Output the (x, y) coordinate of the center of the cell containing the given text.  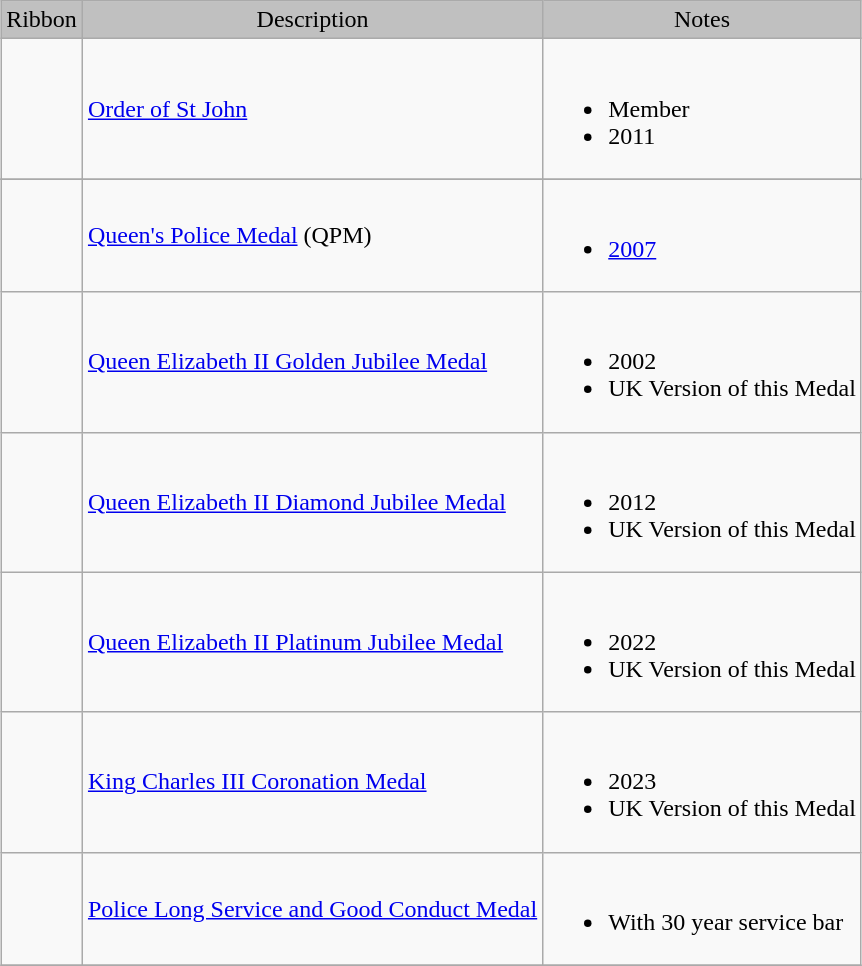
Description (312, 20)
2022UK Version of this Medal (702, 642)
2002UK Version of this Medal (702, 362)
2012UK Version of this Medal (702, 502)
2023UK Version of this Medal (702, 782)
With 30 year service bar (702, 908)
Queen Elizabeth II Platinum Jubilee Medal (312, 642)
Police Long Service and Good Conduct Medal (312, 908)
Notes (702, 20)
King Charles III Coronation Medal (312, 782)
Order of St John (312, 109)
Queen's Police Medal (QPM) (312, 236)
Queen Elizabeth II Diamond Jubilee Medal (312, 502)
Member2011 (702, 109)
Queen Elizabeth II Golden Jubilee Medal (312, 362)
Ribbon (42, 20)
2007 (702, 236)
